Output the [X, Y] coordinate of the center of the cell containing the given text.  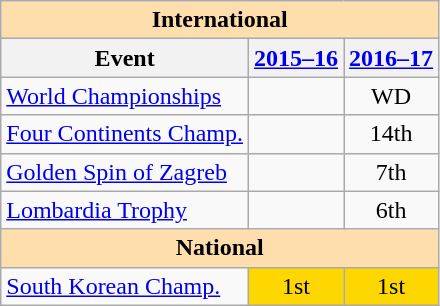
Event [125, 58]
2016–17 [392, 58]
Four Continents Champ. [125, 134]
6th [392, 210]
2015–16 [296, 58]
National [220, 248]
International [220, 20]
WD [392, 96]
World Championships [125, 96]
14th [392, 134]
Golden Spin of Zagreb [125, 172]
7th [392, 172]
Lombardia Trophy [125, 210]
South Korean Champ. [125, 286]
